Pinpoint the cell where the given text exists, returning its [X, Y] midpoint coordinate. 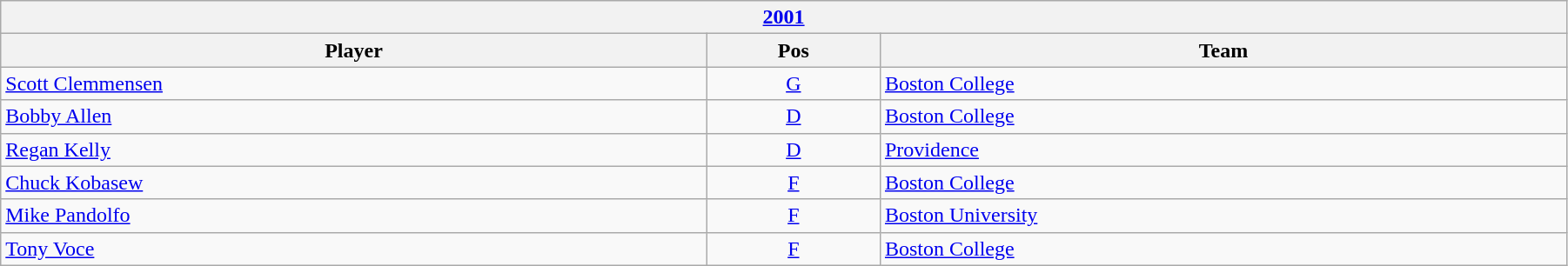
Team [1223, 50]
Pos [794, 50]
Chuck Kobasew [354, 183]
Mike Pandolfo [354, 216]
Player [354, 50]
G [794, 83]
Providence [1223, 150]
Boston University [1223, 216]
2001 [784, 17]
Scott Clemmensen [354, 83]
Regan Kelly [354, 150]
Bobby Allen [354, 116]
Tony Voce [354, 249]
